From the cell containing the given text, extract its center point as [X, Y] coordinate. 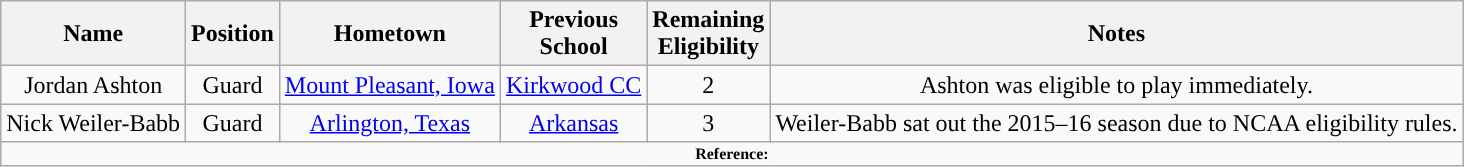
Notes [1116, 34]
Weiler-Babb sat out the 2015–16 season due to NCAA eligibility rules. [1116, 123]
3 [708, 123]
PreviousSchool [573, 34]
Mount Pleasant, Iowa [390, 85]
Arkansas [573, 123]
RemainingEligibility [708, 34]
2 [708, 85]
Name [94, 34]
Nick Weiler-Babb [94, 123]
Hometown [390, 34]
Arlington, Texas [390, 123]
Jordan Ashton [94, 85]
Position [233, 34]
Reference: [732, 154]
Kirkwood CC [573, 85]
Ashton was eligible to play immediately. [1116, 85]
